Determine the [x, y] coordinate at the center of the cell enclosing the given text.  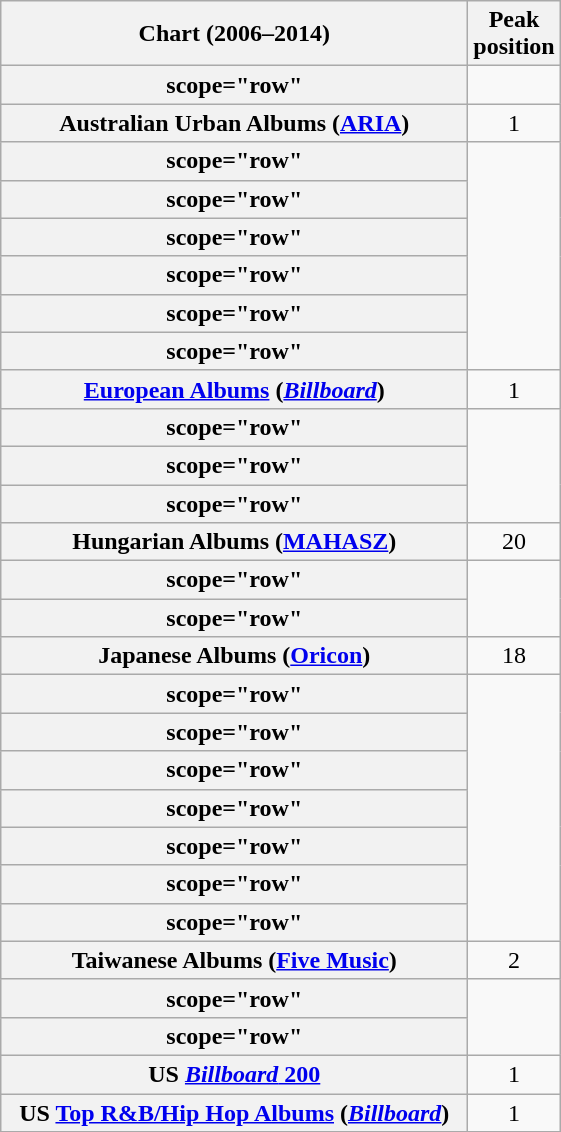
Chart (2006–2014) [234, 34]
European Albums (Billboard) [234, 389]
Hungarian Albums (MAHASZ) [234, 542]
20 [514, 542]
Japanese Albums (Oricon) [234, 656]
Australian Urban Albums (ARIA) [234, 123]
US Billboard 200 [234, 1074]
US Top R&B/Hip Hop Albums (Billboard) [234, 1113]
Taiwanese Albums (Five Music) [234, 960]
2 [514, 960]
Peakposition [514, 34]
18 [514, 656]
